Output the (x, y) coordinate of the center of the cell containing the given text.  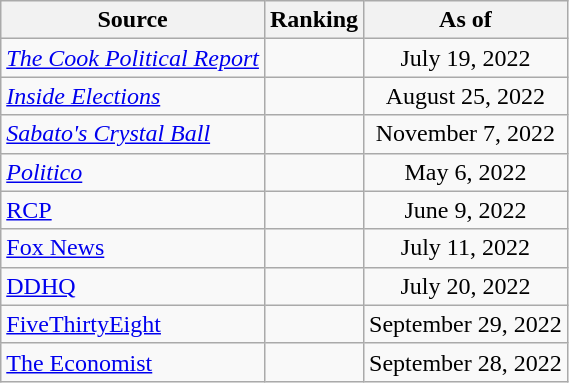
Politico (133, 172)
RCP (133, 210)
Fox News (133, 248)
June 9, 2022 (466, 210)
FiveThirtyEight (133, 324)
Source (133, 20)
Inside Elections (133, 96)
The Economist (133, 362)
August 25, 2022 (466, 96)
November 7, 2022 (466, 134)
July 20, 2022 (466, 286)
July 19, 2022 (466, 58)
Sabato's Crystal Ball (133, 134)
DDHQ (133, 286)
Ranking (314, 20)
September 28, 2022 (466, 362)
As of (466, 20)
May 6, 2022 (466, 172)
September 29, 2022 (466, 324)
July 11, 2022 (466, 248)
The Cook Political Report (133, 58)
